Detect which cell encompasses the target text, then output its (x, y) center coordinate. 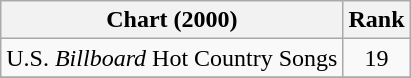
19 (376, 58)
Chart (2000) (172, 20)
Rank (376, 20)
U.S. Billboard Hot Country Songs (172, 58)
